Scan for the cell matching the given text and deliver its [X, Y] coordinate at center. 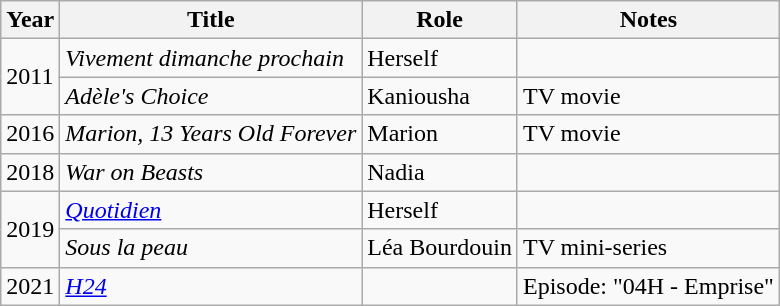
2021 [30, 286]
Episode: "04H - Emprise" [648, 286]
2016 [30, 134]
Vivement dimanche prochain [211, 58]
Title [211, 20]
Role [440, 20]
Notes [648, 20]
Adèle's Choice [211, 96]
TV mini-series [648, 248]
Léa Bourdouin [440, 248]
2018 [30, 172]
Nadia [440, 172]
Marion [440, 134]
2011 [30, 77]
Kaniousha [440, 96]
Year [30, 20]
H24 [211, 286]
Marion, 13 Years Old Forever [211, 134]
War on Beasts [211, 172]
Sous la peau [211, 248]
2019 [30, 229]
Quotidien [211, 210]
